Determine the [x, y] coordinate at the center of the cell enclosing the given text.  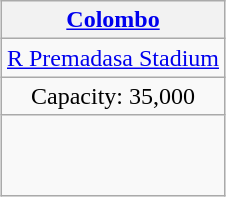
Capacity: 35,000 [112, 96]
Colombo [112, 20]
R Premadasa Stadium [112, 58]
